Scan for the cell matching the given text and deliver its [x, y] coordinate at center. 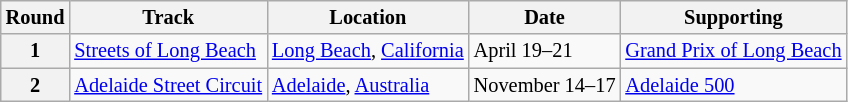
Adelaide, Australia [368, 85]
Streets of Long Beach [168, 51]
Round [36, 17]
Adelaide 500 [733, 85]
Long Beach, California [368, 51]
Date [545, 17]
1 [36, 51]
Location [368, 17]
Grand Prix of Long Beach [733, 51]
Supporting [733, 17]
November 14–17 [545, 85]
Adelaide Street Circuit [168, 85]
Track [168, 17]
April 19–21 [545, 51]
2 [36, 85]
